Detect which cell encompasses the target text, then output its (x, y) center coordinate. 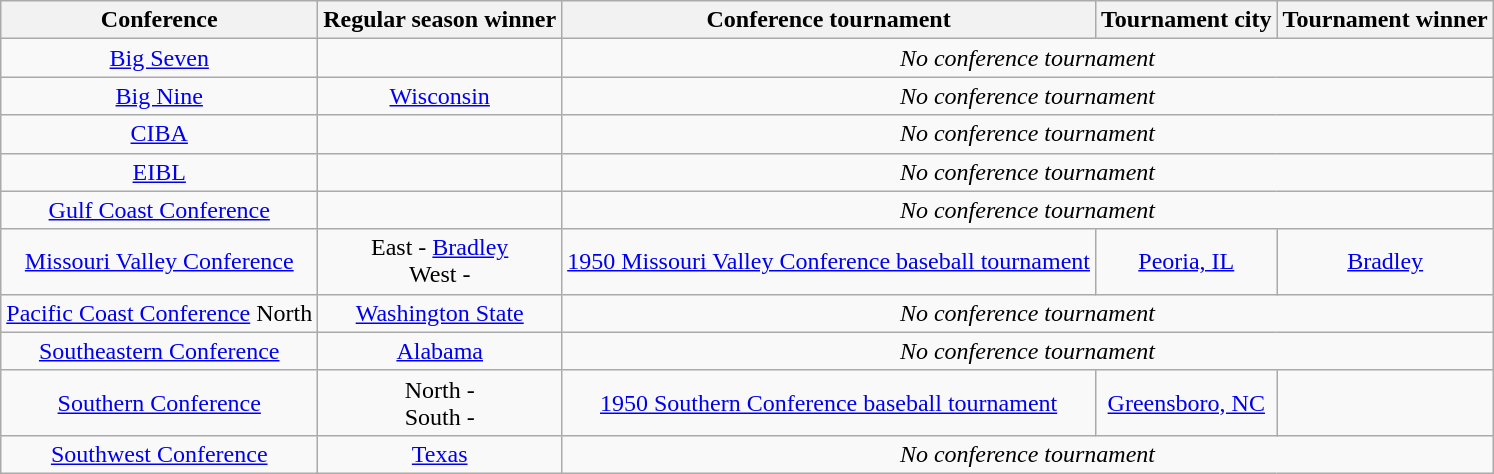
Tournament city (1187, 20)
Regular season winner (440, 20)
Wisconsin (440, 96)
Big Seven (160, 58)
1950 Southern Conference baseball tournament (829, 402)
Gulf Coast Conference (160, 210)
Big Nine (160, 96)
Pacific Coast Conference North (160, 313)
EIBL (160, 172)
1950 Missouri Valley Conference baseball tournament (829, 262)
Conference (160, 20)
CIBA (160, 134)
Bradley (1385, 262)
Peoria, IL (1187, 262)
East - BradleyWest - (440, 262)
Texas (440, 454)
Southwest Conference (160, 454)
Greensboro, NC (1187, 402)
Southeastern Conference (160, 351)
Tournament winner (1385, 20)
Southern Conference (160, 402)
Conference tournament (829, 20)
Alabama (440, 351)
Missouri Valley Conference (160, 262)
North - South - (440, 402)
Washington State (440, 313)
